Provide the (x, y) coordinate of the cell's center where the given text is located.  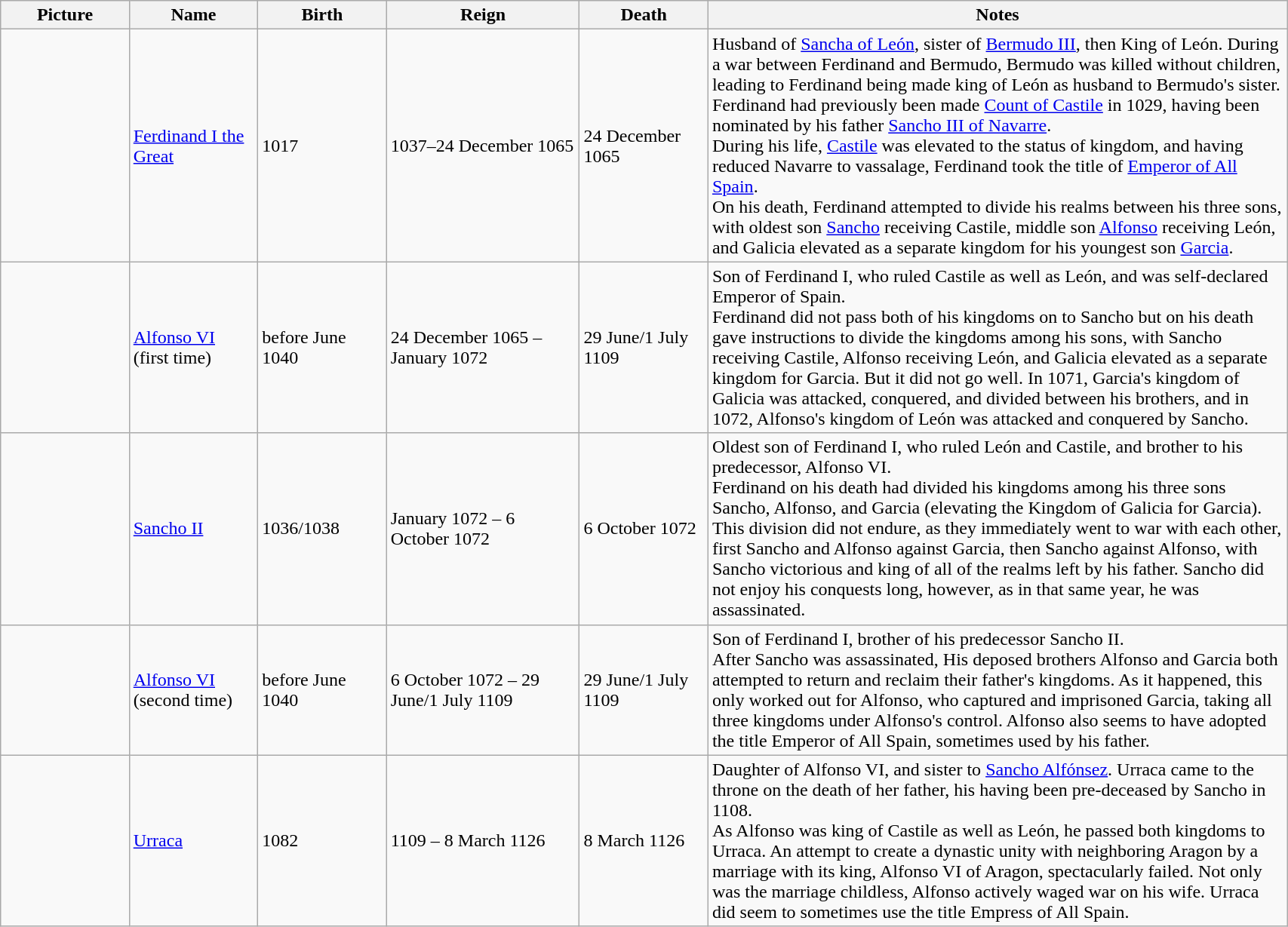
6 October 1072 – 29 June/1 July 1109 (483, 689)
Name (193, 15)
1036/1038 (322, 529)
Notes (998, 15)
24 December 1065 (644, 146)
Birth (322, 15)
1037–24 December 1065 (483, 146)
24 December 1065 – January 1072 (483, 347)
Alfonso VI(first time) (193, 347)
8 March 1126 (644, 840)
Reign (483, 15)
Picture (65, 15)
6 October 1072 (644, 529)
1109 – 8 March 1126 (483, 840)
Urraca (193, 840)
Sancho II (193, 529)
Ferdinand I the Great (193, 146)
Alfonso VI(second time) (193, 689)
Death (644, 15)
1017 (322, 146)
January 1072 – 6 October 1072 (483, 529)
1082 (322, 840)
